For the text-containing cell, return its midpoint in [X, Y] coordinate format. 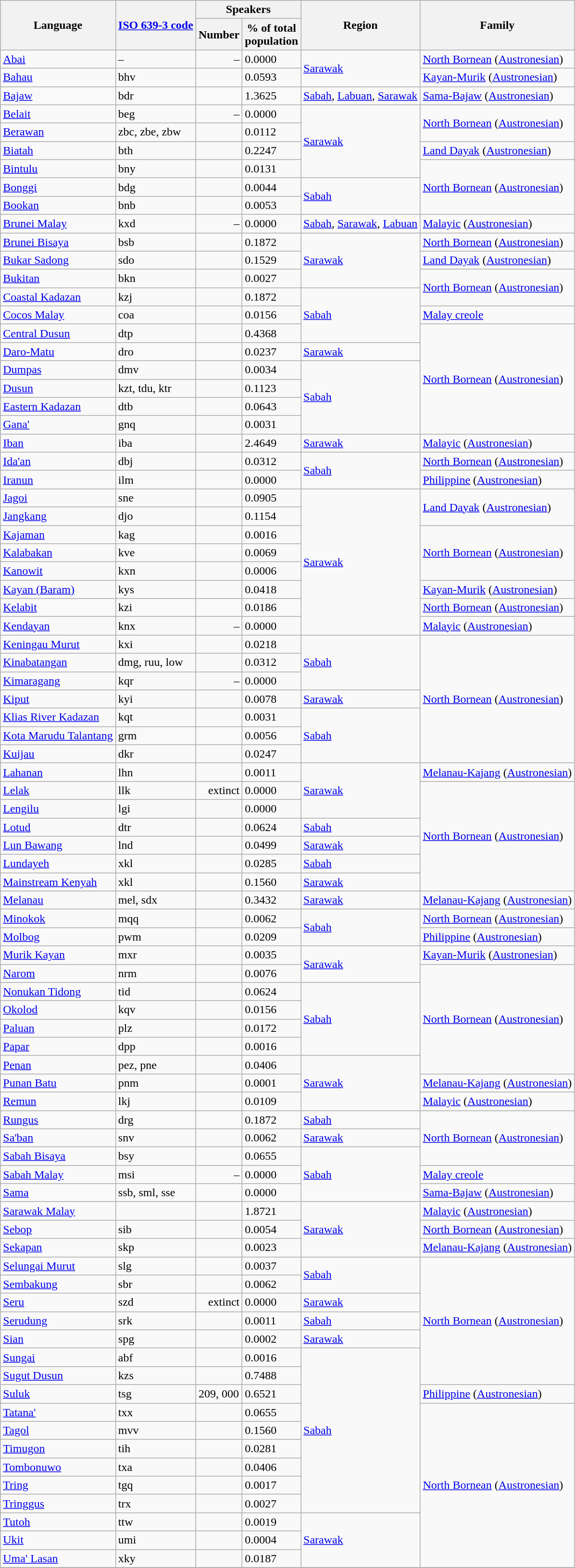
Abai [58, 59]
Ukit [58, 1540]
Lelak [58, 790]
plz [156, 1028]
0.0499 [272, 845]
Dusun [58, 388]
kxi [156, 644]
bdr [156, 96]
Serudung [58, 1321]
Kinabatangan [58, 662]
dkr [156, 754]
0.0281 [272, 1449]
0.6521 [272, 1394]
Brunei Bisaya [58, 242]
Kayan (Baram) [58, 589]
Sabah, Sarawak, Labuan [361, 223]
0.0019 [272, 1522]
Biatah [58, 150]
spg [156, 1339]
Sabah Malay [58, 1175]
Bukitan [58, 279]
mvv [156, 1431]
Lun Bawang [58, 845]
Lundayeh [58, 864]
mqq [156, 919]
Penan [58, 1065]
ttw [156, 1522]
dpp [156, 1046]
Murik Kayan [58, 955]
snv [156, 1138]
Bookan [58, 205]
0.0053 [272, 205]
0.0069 [272, 553]
0.0187 [272, 1558]
lnd [156, 845]
Sa'ban [58, 1138]
Iban [58, 443]
Kendayan [58, 626]
Jagoi [58, 498]
0.0004 [272, 1540]
kzj [156, 297]
Central Dusun [58, 333]
tgq [156, 1485]
Klias River Kadazan [58, 717]
0.7488 [272, 1375]
mel, sdx [156, 900]
0.3432 [272, 900]
dtb [156, 406]
Melanau [58, 900]
dro [156, 352]
2.4649 [272, 443]
Sembakung [58, 1284]
Eastern Kadazan [58, 406]
Seru [58, 1302]
Kanowit [58, 571]
tih [156, 1449]
knx [156, 626]
Molbog [58, 937]
0.0076 [272, 973]
Berawan [58, 132]
dtp [156, 333]
Iranun [58, 479]
1.3625 [272, 96]
txa [156, 1467]
umi [156, 1540]
Kelabit [58, 608]
0.0643 [272, 406]
0.0186 [272, 608]
0.0905 [272, 498]
tid [156, 992]
kzs [156, 1375]
slg [156, 1266]
Family [497, 25]
xky [156, 1558]
kqv [156, 1010]
zbc, zbe, zbw [156, 132]
0.0218 [272, 644]
0.1123 [272, 388]
Papar [58, 1046]
bth [156, 150]
kve [156, 553]
skp [156, 1248]
Brunei Malay [58, 223]
Nonukan Tidong [58, 992]
0.0237 [272, 352]
sbr [156, 1284]
sib [156, 1229]
txx [156, 1412]
kxn [156, 571]
0.0017 [272, 1485]
kys [156, 589]
kag [156, 535]
lhn [156, 772]
Daro-Matu [58, 352]
Suluk [58, 1394]
Tombonuwo [58, 1467]
Cocos Malay [58, 315]
lgi [156, 808]
Sarawak Malay [58, 1211]
tsg [156, 1394]
dmg, ruu, low [156, 662]
Remun [58, 1101]
Uma' Lasan [58, 1558]
Timugon [58, 1449]
bsb [156, 242]
Paluan [58, 1028]
Kalabakan [58, 553]
0.1154 [272, 516]
szd [156, 1302]
bdg [156, 187]
0.0131 [272, 169]
Speakers [248, 10]
0.0593 [272, 77]
Tring [58, 1485]
Number [219, 35]
Sian [58, 1339]
beg [156, 114]
1.8721 [272, 1211]
Bahau [58, 77]
209, 000 [219, 1394]
Kuijau [58, 754]
kqr [156, 681]
ISO 639-3 code [156, 25]
bsy [156, 1156]
Tutoh [58, 1522]
sdo [156, 260]
0.0034 [272, 370]
0.0035 [272, 955]
0.0247 [272, 754]
Lahanan [58, 772]
0.0037 [272, 1266]
ssb, sml, sse [156, 1193]
Bintulu [58, 169]
Sungai [58, 1357]
bnb [156, 205]
Tatana' [58, 1412]
gnq [156, 425]
0.0172 [272, 1028]
pez, pne [156, 1065]
Bonggi [58, 187]
Keningau Murut [58, 644]
0.0109 [272, 1101]
bny [156, 169]
Minokok [58, 919]
bhv [156, 77]
mxr [156, 955]
Sama [58, 1193]
Sugut Dusun [58, 1375]
0.0285 [272, 864]
msi [156, 1175]
llk [156, 790]
dmv [156, 370]
0.0001 [272, 1083]
0.2247 [272, 150]
Sebop [58, 1229]
dtr [156, 827]
drg [156, 1120]
Narom [58, 973]
kyi [156, 699]
% of totalpopulation [272, 35]
0.4368 [272, 333]
Kimaragang [58, 681]
0.0006 [272, 571]
sne [156, 498]
Sekapan [58, 1248]
iba [156, 443]
Region [361, 25]
Okolod [58, 1010]
Tagol [58, 1431]
Bajaw [58, 96]
kzi [156, 608]
Bukar Sadong [58, 260]
Gana' [58, 425]
bkn [156, 279]
Ida'an [58, 461]
pwm [156, 937]
Sabah, Labuan, Sarawak [361, 96]
grm [156, 735]
kqt [156, 717]
Belait [58, 114]
djo [156, 516]
Lengilu [58, 808]
kxd [156, 223]
srk [156, 1321]
coa [156, 315]
pnm [156, 1083]
0.0054 [272, 1229]
Sabah Bisaya [58, 1156]
kzt, tdu, ktr [156, 388]
0.0078 [272, 699]
Selungai Murut [58, 1266]
0.0209 [272, 937]
dbj [156, 461]
0.0044 [272, 187]
Rungus [58, 1120]
0.0112 [272, 132]
Lotud [58, 827]
nrm [156, 973]
0.0056 [272, 735]
lkj [156, 1101]
Kiput [58, 699]
Punan Batu [58, 1083]
Jangkang [58, 516]
ilm [156, 479]
0.1529 [272, 260]
abf [156, 1357]
Dumpas [58, 370]
0.0418 [272, 589]
0.0023 [272, 1248]
Mainstream Kenyah [58, 882]
0.0002 [272, 1339]
Tringgus [58, 1504]
Language [58, 25]
Kajaman [58, 535]
Coastal Kadazan [58, 297]
trx [156, 1504]
Kota Marudu Talantang [58, 735]
